Find where the given text appears and provide that cell's center as (x, y) coordinate. 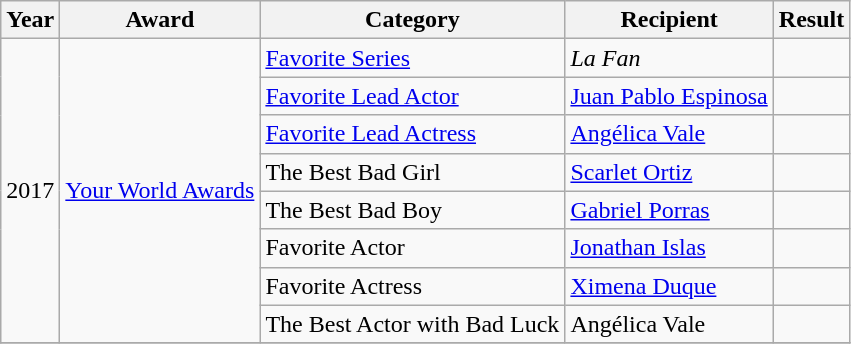
Favorite Actress (412, 286)
Award (160, 20)
Juan Pablo Espinosa (669, 96)
Jonathan Islas (669, 248)
Favorite Lead Actress (412, 134)
La Fan (669, 58)
Gabriel Porras (669, 210)
Year (30, 20)
Favorite Actor (412, 248)
The Best Bad Girl (412, 172)
2017 (30, 191)
Favorite Lead Actor (412, 96)
Recipient (669, 20)
Favorite Series (412, 58)
Your World Awards (160, 191)
Category (412, 20)
Result (811, 20)
The Best Bad Boy (412, 210)
Ximena Duque (669, 286)
The Best Actor with Bad Luck (412, 324)
Scarlet Ortiz (669, 172)
